Provide the [x, y] coordinate of the cell's center where the given text is located.  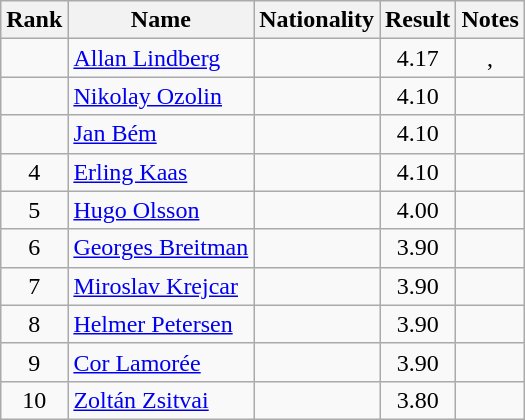
Result [418, 20]
Hugo Olsson [161, 210]
Miroslav Krejcar [161, 286]
10 [34, 400]
Nationality [317, 20]
3.80 [418, 400]
Zoltán Zsitvai [161, 400]
4 [34, 172]
Allan Lindberg [161, 58]
Notes [490, 20]
5 [34, 210]
4.17 [418, 58]
6 [34, 248]
Cor Lamorée [161, 362]
Erling Kaas [161, 172]
Georges Breitman [161, 248]
Helmer Petersen [161, 324]
Nikolay Ozolin [161, 96]
9 [34, 362]
Jan Bém [161, 134]
4.00 [418, 210]
Name [161, 20]
8 [34, 324]
7 [34, 286]
, [490, 58]
Rank [34, 20]
